Capture the cell that displays the provided text and extract its [X, Y] central coordinate. 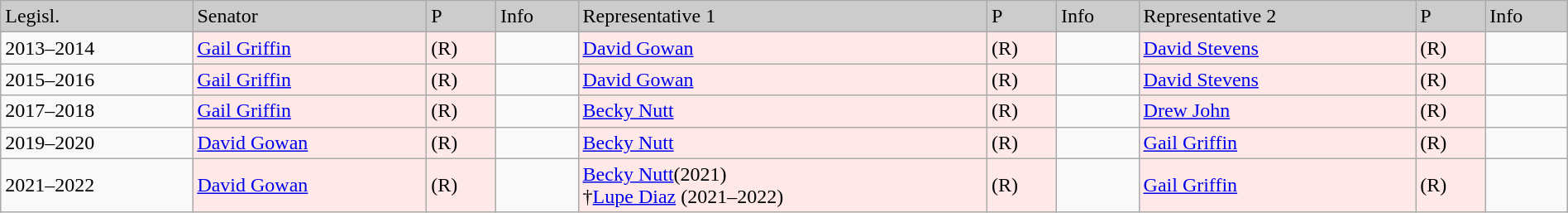
Drew John [1277, 111]
2017–2018 [97, 111]
2015–2016 [97, 80]
Representative 2 [1277, 17]
2021–2022 [97, 186]
Becky Nutt(2021)†Lupe Diaz (2021–2022) [782, 186]
2013–2014 [97, 48]
Senator [309, 17]
Representative 1 [782, 17]
2019–2020 [97, 143]
Legisl. [97, 17]
